For the text-containing cell, return its midpoint in [X, Y] coordinate format. 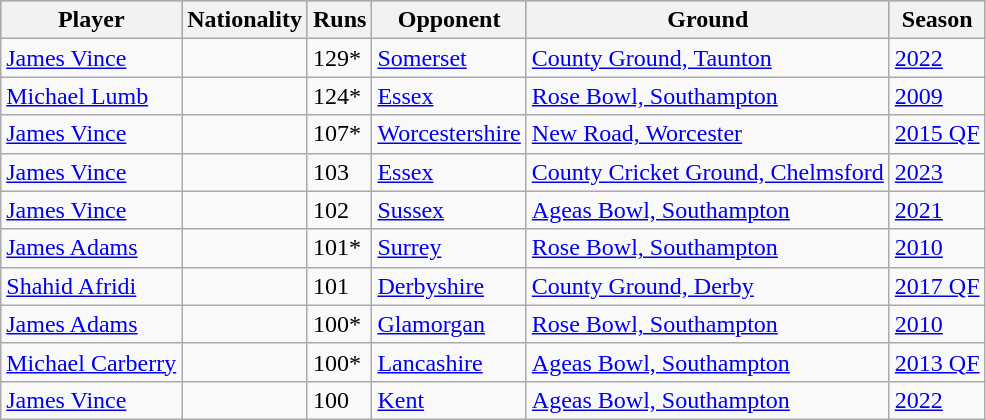
2021 [937, 210]
101* [339, 248]
129* [339, 58]
2015 QF [937, 134]
2013 QF [937, 362]
Derbyshire [449, 286]
100 [339, 400]
102 [339, 210]
Michael Lumb [92, 96]
124* [339, 96]
Runs [339, 20]
Glamorgan [449, 324]
101 [339, 286]
Lancashire [449, 362]
2009 [937, 96]
Shahid Afridi [92, 286]
Kent [449, 400]
107* [339, 134]
Sussex [449, 210]
Somerset [449, 58]
Michael Carberry [92, 362]
Ground [708, 20]
Season [937, 20]
County Ground, Derby [708, 286]
2017 QF [937, 286]
County Ground, Taunton [708, 58]
Player [92, 20]
New Road, Worcester [708, 134]
Nationality [245, 20]
Surrey [449, 248]
103 [339, 172]
Worcestershire [449, 134]
Opponent [449, 20]
County Cricket Ground, Chelmsford [708, 172]
2023 [937, 172]
